Return [x, y] of the center of cell containing provided text 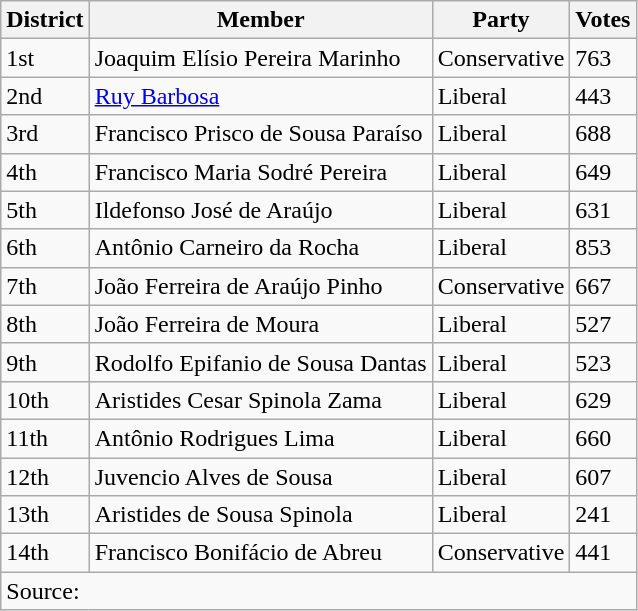
Member [260, 20]
11th [45, 438]
Votes [603, 20]
12th [45, 477]
14th [45, 553]
443 [603, 96]
3rd [45, 134]
4th [45, 172]
Antônio Rodrigues Lima [260, 438]
Aristides de Sousa Spinola [260, 515]
13th [45, 515]
441 [603, 553]
527 [603, 324]
631 [603, 210]
1st [45, 58]
607 [603, 477]
241 [603, 515]
763 [603, 58]
9th [45, 362]
Francisco Maria Sodré Pereira [260, 172]
Ruy Barbosa [260, 96]
660 [603, 438]
649 [603, 172]
Party [501, 20]
853 [603, 248]
688 [603, 134]
Source: [318, 591]
5th [45, 210]
Joaquim Elísio Pereira Marinho [260, 58]
Antônio Carneiro da Rocha [260, 248]
District [45, 20]
7th [45, 286]
Rodolfo Epifanio de Sousa Dantas [260, 362]
Ildefonso José de Araújo [260, 210]
Aristides Cesar Spinola Zama [260, 400]
Francisco Prisco de Sousa Paraíso [260, 134]
6th [45, 248]
Juvencio Alves de Sousa [260, 477]
629 [603, 400]
10th [45, 400]
Francisco Bonifácio de Abreu [260, 553]
João Ferreira de Moura [260, 324]
2nd [45, 96]
523 [603, 362]
João Ferreira de Araújo Pinho [260, 286]
667 [603, 286]
8th [45, 324]
